Determine the [X, Y] coordinate at the center of the cell enclosing the given text.  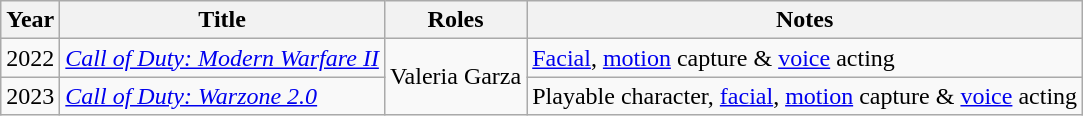
Valeria Garza [455, 77]
Title [222, 20]
2022 [30, 58]
Year [30, 20]
2023 [30, 96]
Call of Duty: Modern Warfare II [222, 58]
Notes [805, 20]
Playable character, facial, motion capture & voice acting [805, 96]
Facial, motion capture & voice acting [805, 58]
Call of Duty: Warzone 2.0 [222, 96]
Roles [455, 20]
